Identify which cell holds the provided text, then report its [x, y] central coordinate. 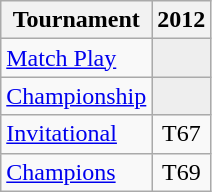
Tournament [76, 20]
Championship [76, 96]
Invitational [76, 134]
Champions [76, 172]
Match Play [76, 58]
2012 [182, 20]
T69 [182, 172]
T67 [182, 134]
